Search for the cell housing the specified text and yield its [X, Y] center coordinate. 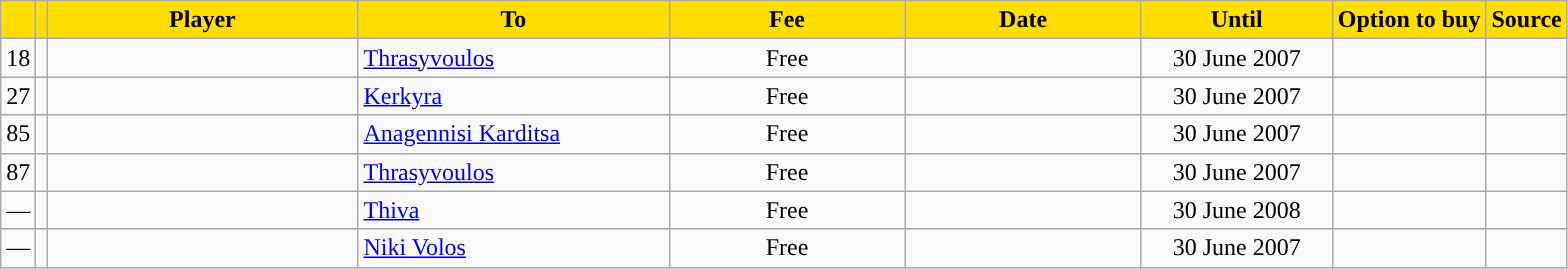
Fee [787, 20]
27 [18, 96]
18 [18, 58]
Date [1023, 20]
Niki Volos [514, 248]
30 June 2008 [1236, 210]
Player [202, 20]
Thiva [514, 210]
Option to buy [1409, 20]
Anagennisi Karditsa [514, 134]
85 [18, 134]
Until [1236, 20]
Kerkyra [514, 96]
Source [1526, 20]
87 [18, 172]
To [514, 20]
